Locate the cell with the specified text and output its [X, Y] center coordinate. 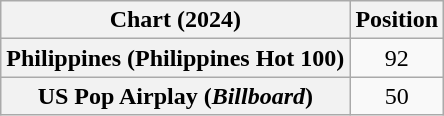
Philippines (Philippines Hot 100) [176, 58]
Position [397, 20]
50 [397, 96]
92 [397, 58]
Chart (2024) [176, 20]
US Pop Airplay (Billboard) [176, 96]
